Locate the cell with the specified text and output its (X, Y) center coordinate. 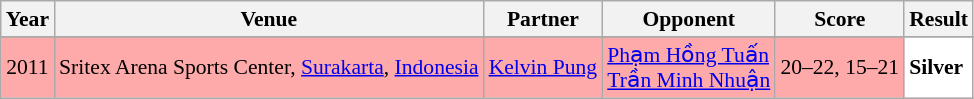
Phạm Hồng Tuấn Trần Minh Nhuận (688, 68)
20–22, 15–21 (840, 68)
Year (28, 19)
2011 (28, 68)
Partner (544, 19)
Kelvin Pung (544, 68)
Sritex Arena Sports Center, Surakarta, Indonesia (269, 68)
Venue (269, 19)
Score (840, 19)
Result (938, 19)
Silver (938, 68)
Opponent (688, 19)
